Identify which cell holds the provided text, then report its [X, Y] central coordinate. 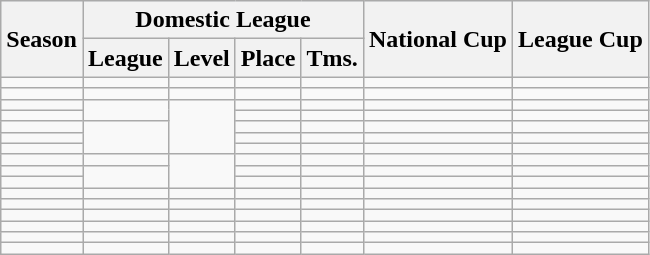
Place [268, 58]
League [125, 58]
National Cup [438, 39]
Level [202, 58]
League Cup [581, 39]
Season [42, 39]
Tms. [332, 58]
Domestic League [222, 20]
